Determine the (X, Y) coordinate at the center of the cell enclosing the given text.  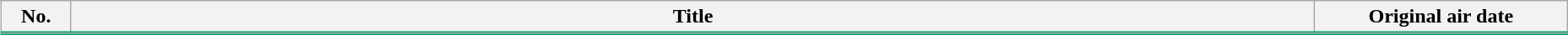
No. (35, 17)
Original air date (1441, 17)
Title (692, 17)
